Output the (x, y) coordinate of the center of the cell containing the given text.  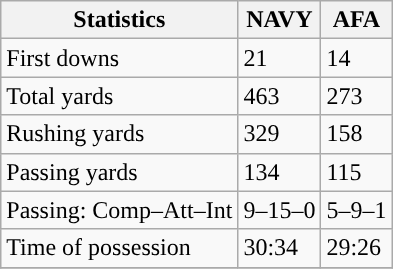
158 (356, 134)
29:26 (356, 248)
329 (280, 134)
14 (356, 58)
Passing: Comp–Att–Int (120, 210)
Total yards (120, 96)
463 (280, 96)
273 (356, 96)
First downs (120, 58)
AFA (356, 20)
Passing yards (120, 172)
9–15–0 (280, 210)
Rushing yards (120, 134)
21 (280, 58)
5–9–1 (356, 210)
Time of possession (120, 248)
NAVY (280, 20)
115 (356, 172)
Statistics (120, 20)
134 (280, 172)
30:34 (280, 248)
